Return the (x, y) coordinate for the center point of the cell that contains the specified text.  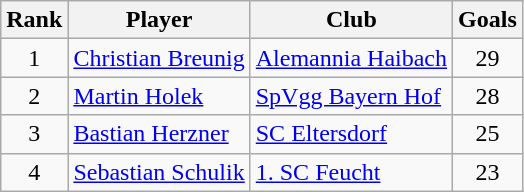
Martin Holek (159, 96)
Bastian Herzner (159, 134)
4 (34, 172)
25 (488, 134)
SC Eltersdorf (351, 134)
28 (488, 96)
Christian Breunig (159, 58)
Club (351, 20)
1 (34, 58)
Sebastian Schulik (159, 172)
Player (159, 20)
Goals (488, 20)
29 (488, 58)
1. SC Feucht (351, 172)
Alemannia Haibach (351, 58)
3 (34, 134)
2 (34, 96)
23 (488, 172)
Rank (34, 20)
SpVgg Bayern Hof (351, 96)
